Identify which cell holds the provided text, then report its [X, Y] central coordinate. 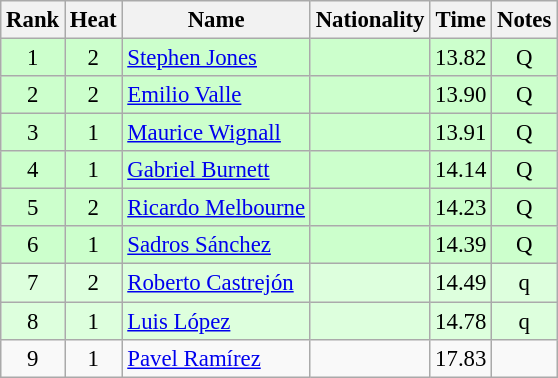
14.39 [461, 245]
5 [33, 208]
13.91 [461, 133]
14.14 [461, 170]
Pavel Ramírez [216, 358]
14.49 [461, 283]
14.23 [461, 208]
Rank [33, 20]
Luis López [216, 321]
Sadros Sánchez [216, 245]
17.83 [461, 358]
3 [33, 133]
9 [33, 358]
Heat [94, 20]
7 [33, 283]
8 [33, 321]
Nationality [370, 20]
4 [33, 170]
Maurice Wignall [216, 133]
Emilio Valle [216, 95]
Notes [524, 20]
Gabriel Burnett [216, 170]
13.82 [461, 58]
Roberto Castrejón [216, 283]
Name [216, 20]
Stephen Jones [216, 58]
14.78 [461, 321]
Time [461, 20]
Ricardo Melbourne [216, 208]
13.90 [461, 95]
6 [33, 245]
